Return (x, y) of the center of cell containing provided text 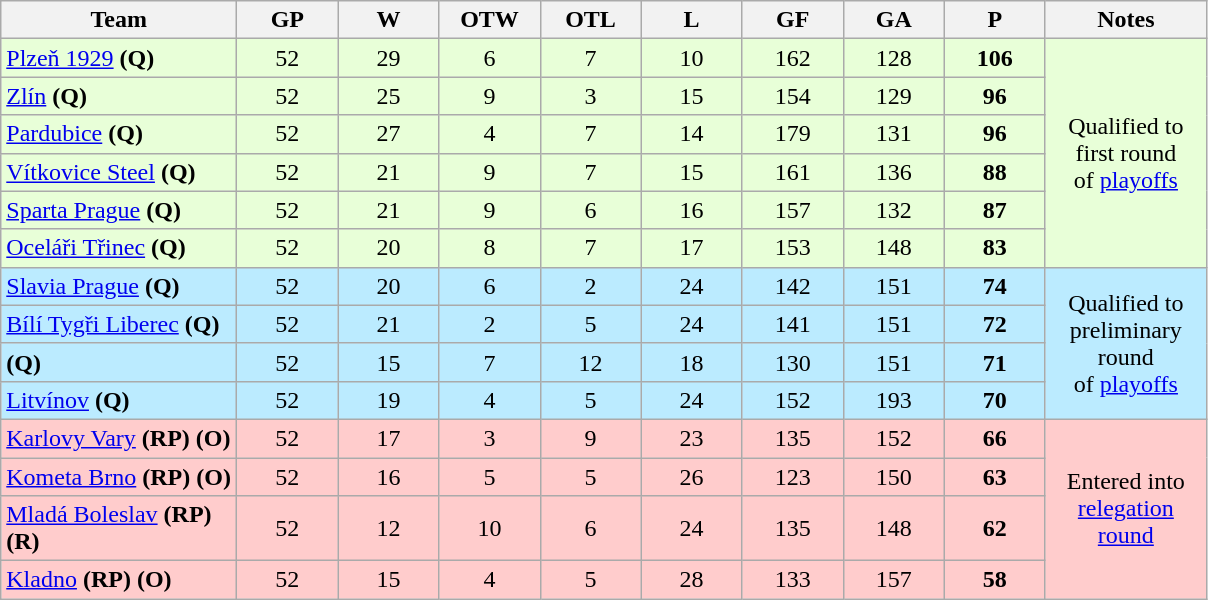
Sparta Prague (Q) (119, 210)
Mladá Boleslav (RP) (R) (119, 528)
19 (388, 400)
OTL (590, 20)
153 (792, 248)
W (388, 20)
154 (792, 96)
Zlín (Q) (119, 96)
Kometa Brno (RP) (O) (119, 477)
Bílí Tygři Liberec (Q) (119, 324)
18 (692, 362)
GA (894, 20)
8 (490, 248)
133 (792, 580)
161 (792, 172)
P (994, 20)
106 (994, 58)
128 (894, 58)
Entered intorelegation round (1126, 508)
Qualified tofirst roundof playoffs (1126, 153)
88 (994, 172)
Plzeň 1929 (Q) (119, 58)
130 (792, 362)
62 (994, 528)
Vítkovice Steel (Q) (119, 172)
25 (388, 96)
Notes (1126, 20)
72 (994, 324)
83 (994, 248)
87 (994, 210)
GF (792, 20)
28 (692, 580)
74 (994, 286)
(Q) (119, 362)
150 (894, 477)
Team (119, 20)
Pardubice (Q) (119, 134)
Karlovy Vary (RP) (O) (119, 438)
26 (692, 477)
179 (792, 134)
131 (894, 134)
193 (894, 400)
58 (994, 580)
27 (388, 134)
142 (792, 286)
Kladno (RP) (O) (119, 580)
29 (388, 58)
L (692, 20)
63 (994, 477)
Qualified topreliminary roundof playoffs (1126, 343)
Litvínov (Q) (119, 400)
Oceláři Třinec (Q) (119, 248)
136 (894, 172)
129 (894, 96)
14 (692, 134)
66 (994, 438)
141 (792, 324)
OTW (490, 20)
123 (792, 477)
132 (894, 210)
23 (692, 438)
GP (288, 20)
71 (994, 362)
162 (792, 58)
Slavia Prague (Q) (119, 286)
70 (994, 400)
